Identify which cell holds the provided text, then report its (x, y) central coordinate. 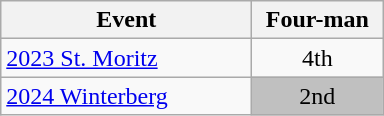
Event (126, 20)
2023 St. Moritz (126, 58)
2024 Winterberg (126, 96)
4th (318, 58)
Four-man (318, 20)
2nd (318, 96)
